Search for the cell housing the specified text and yield its [x, y] center coordinate. 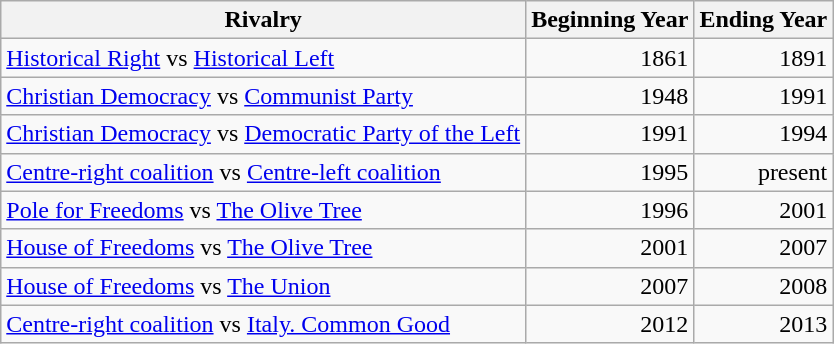
2013 [764, 324]
2008 [764, 286]
Rivalry [264, 20]
House of Freedoms vs The Union [264, 286]
1996 [610, 210]
Centre-right coalition vs Centre-left coalition [264, 172]
House of Freedoms vs The Olive Tree [264, 248]
present [764, 172]
1861 [610, 58]
2012 [610, 324]
Ending Year [764, 20]
1948 [610, 96]
Beginning Year [610, 20]
Centre-right coalition vs Italy. Common Good [264, 324]
Pole for Freedoms vs The Olive Tree [264, 210]
1995 [610, 172]
1994 [764, 134]
Christian Democracy vs Communist Party [264, 96]
Historical Right vs Historical Left [264, 58]
Christian Democracy vs Democratic Party of the Left [264, 134]
1891 [764, 58]
